Capture the cell that displays the provided text and extract its [x, y] central coordinate. 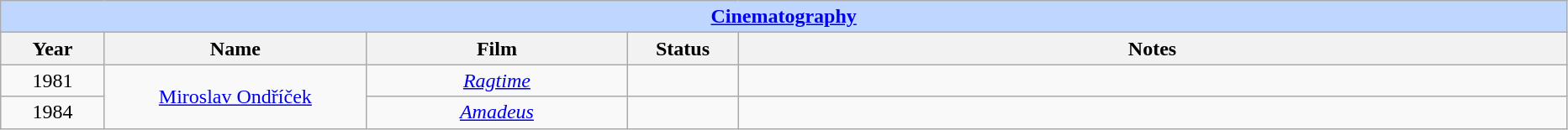
Notes [1153, 49]
1981 [53, 81]
Film [496, 49]
Cinematography [784, 17]
1984 [53, 112]
Status [683, 49]
Miroslav Ondříček [235, 96]
Year [53, 49]
Ragtime [496, 81]
Amadeus [496, 112]
Name [235, 49]
